Output the [x, y] coordinate of the center of the cell containing the given text.  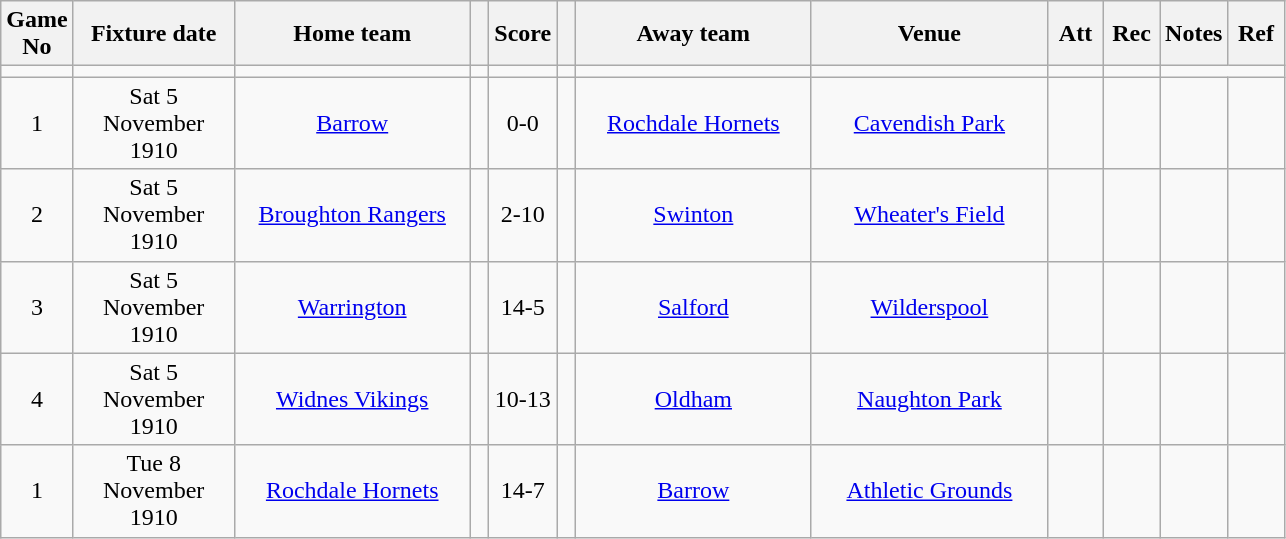
Warrington [352, 307]
14-5 [523, 307]
4 [37, 399]
Rec [1132, 34]
2-10 [523, 215]
Away team [693, 34]
Salford [693, 307]
Broughton Rangers [352, 215]
Fixture date [154, 34]
Home team [352, 34]
Naughton Park [929, 399]
3 [37, 307]
Game No [37, 34]
Swinton [693, 215]
Notes [1194, 34]
Tue 8 November 1910 [154, 491]
Cavendish Park [929, 123]
Att [1075, 34]
2 [37, 215]
Athletic Grounds [929, 491]
Wilderspool [929, 307]
Widnes Vikings [352, 399]
14-7 [523, 491]
10-13 [523, 399]
Oldham [693, 399]
0-0 [523, 123]
Ref [1256, 34]
Venue [929, 34]
Wheater's Field [929, 215]
Score [523, 34]
